Scan for the cell matching the given text and deliver its [x, y] coordinate at center. 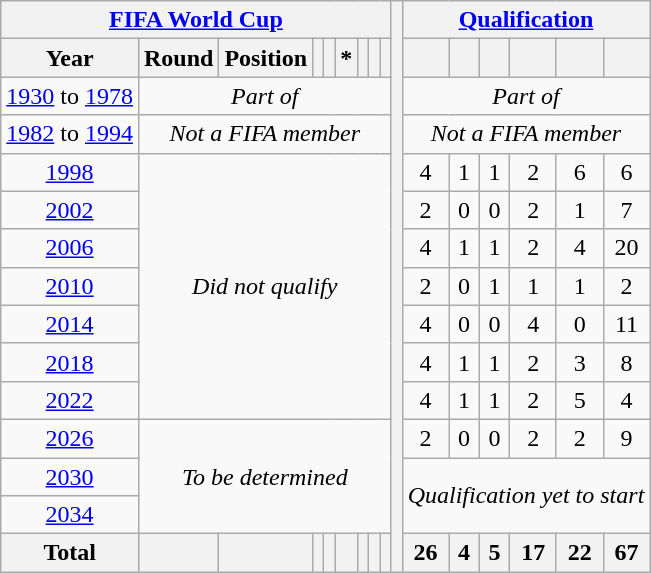
3 [580, 362]
Qualification yet to start [526, 496]
Position [266, 58]
20 [626, 248]
67 [626, 553]
2022 [70, 400]
2030 [70, 477]
2006 [70, 248]
To be determined [264, 476]
7 [626, 210]
* [346, 58]
2002 [70, 210]
1930 to 1978 [70, 96]
9 [626, 438]
2014 [70, 324]
1982 to 1994 [70, 134]
2034 [70, 515]
26 [426, 553]
1998 [70, 172]
11 [626, 324]
Year [70, 58]
2018 [70, 362]
22 [580, 553]
FIFA World Cup [196, 20]
17 [534, 553]
2010 [70, 286]
Round [178, 58]
2026 [70, 438]
Did not qualify [264, 286]
Qualification [526, 20]
Total [70, 553]
8 [626, 362]
